Determine the (x, y) coordinate at the center of the cell enclosing the given text.  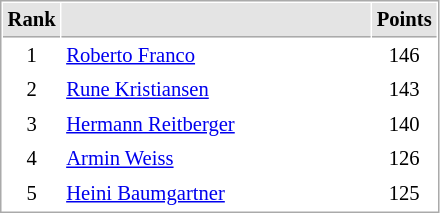
Heini Baumgartner (216, 194)
4 (32, 158)
5 (32, 194)
126 (404, 158)
143 (404, 90)
Points (404, 20)
3 (32, 124)
2 (32, 90)
Armin Weiss (216, 158)
1 (32, 56)
Rune Kristiansen (216, 90)
Hermann Reitberger (216, 124)
140 (404, 124)
146 (404, 56)
Roberto Franco (216, 56)
Rank (32, 20)
125 (404, 194)
